Return [X, Y] of the center of cell containing provided text 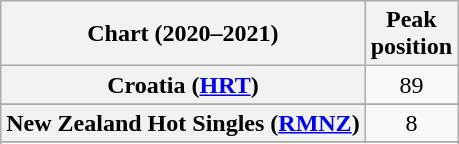
Croatia (HRT) [183, 85]
Peakposition [411, 34]
89 [411, 85]
New Zealand Hot Singles (RMNZ) [183, 123]
Chart (2020–2021) [183, 34]
8 [411, 123]
